Output the (x, y) coordinate of the center of the cell containing the given text.  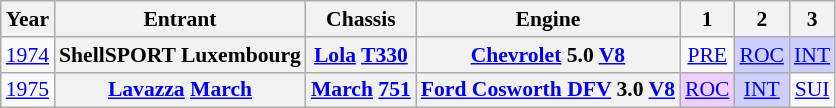
SUI (812, 90)
Chassis (361, 19)
March 751 (361, 90)
Year (28, 19)
PRE (708, 55)
2 (762, 19)
Entrant (180, 19)
Engine (548, 19)
1 (708, 19)
ShellSPORT Luxembourg (180, 55)
1975 (28, 90)
Lavazza March (180, 90)
Chevrolet 5.0 V8 (548, 55)
Ford Cosworth DFV 3.0 V8 (548, 90)
3 (812, 19)
1974 (28, 55)
Lola T330 (361, 55)
